Search for the cell housing the specified text and yield its (x, y) center coordinate. 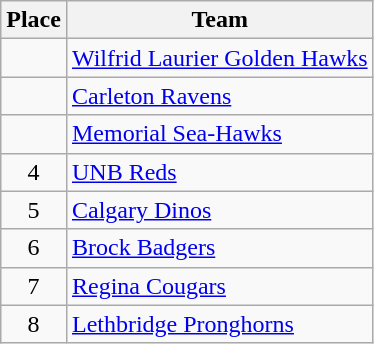
8 (34, 324)
Wilfrid Laurier Golden Hawks (220, 58)
Lethbridge Pronghorns (220, 324)
Memorial Sea-Hawks (220, 134)
UNB Reds (220, 172)
4 (34, 172)
6 (34, 248)
Calgary Dinos (220, 210)
Brock Badgers (220, 248)
Regina Cougars (220, 286)
7 (34, 286)
Carleton Ravens (220, 96)
Place (34, 20)
Team (220, 20)
5 (34, 210)
